Provide the [X, Y] coordinate of the cell's center where the given text is located.  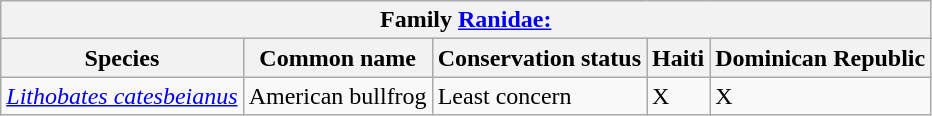
Common name [338, 58]
Species [122, 58]
Conservation status [539, 58]
Lithobates catesbeianus [122, 96]
Family Ranidae: [466, 20]
American bullfrog [338, 96]
Dominican Republic [820, 58]
Least concern [539, 96]
Haiti [678, 58]
